Detect which cell encompasses the target text, then output its [X, Y] center coordinate. 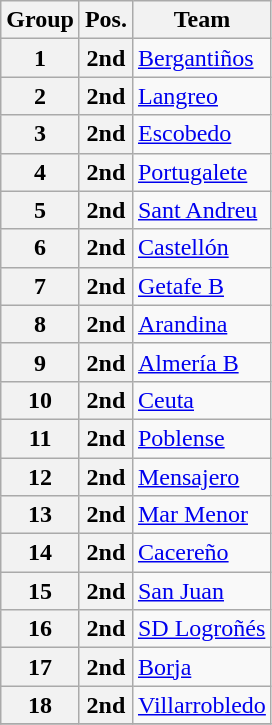
7 [40, 286]
Mar Menor [202, 515]
1 [40, 58]
Bergantiños [202, 58]
Group [40, 20]
6 [40, 248]
Langreo [202, 96]
Arandina [202, 324]
15 [40, 591]
3 [40, 134]
Castellón [202, 248]
9 [40, 362]
Portugalete [202, 172]
Poblense [202, 438]
Team [202, 20]
Cacereño [202, 553]
Pos. [106, 20]
Getafe B [202, 286]
5 [40, 210]
Escobedo [202, 134]
Ceuta [202, 400]
Sant Andreu [202, 210]
16 [40, 629]
14 [40, 553]
10 [40, 400]
Mensajero [202, 477]
Almería B [202, 362]
12 [40, 477]
11 [40, 438]
Borja [202, 667]
13 [40, 515]
4 [40, 172]
SD Logroñés [202, 629]
8 [40, 324]
18 [40, 705]
Villarrobledo [202, 705]
2 [40, 96]
San Juan [202, 591]
17 [40, 667]
